Extract the (x, y) coordinate from the center of the cell holding the provided text.  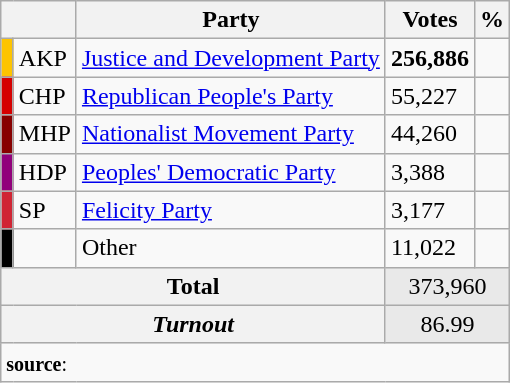
Justice and Development Party (230, 58)
256,886 (430, 58)
% (492, 20)
55,227 (430, 96)
3,177 (430, 210)
Votes (430, 20)
44,260 (430, 134)
Nationalist Movement Party (230, 134)
Total (194, 286)
86.99 (447, 324)
Turnout (194, 324)
HDP (44, 172)
Party (230, 20)
MHP (44, 134)
373,960 (447, 286)
3,388 (430, 172)
Other (230, 248)
11,022 (430, 248)
Republican People's Party (230, 96)
CHP (44, 96)
SP (44, 210)
Felicity Party (230, 210)
AKP (44, 58)
source: (256, 362)
Peoples' Democratic Party (230, 172)
